Output the [x, y] coordinate of the center of the cell containing the given text.  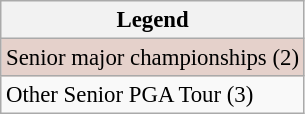
Legend [153, 20]
Other Senior PGA Tour (3) [153, 95]
Senior major championships (2) [153, 58]
